Provide the (X, Y) coordinate of the cell's center where the given text is located.  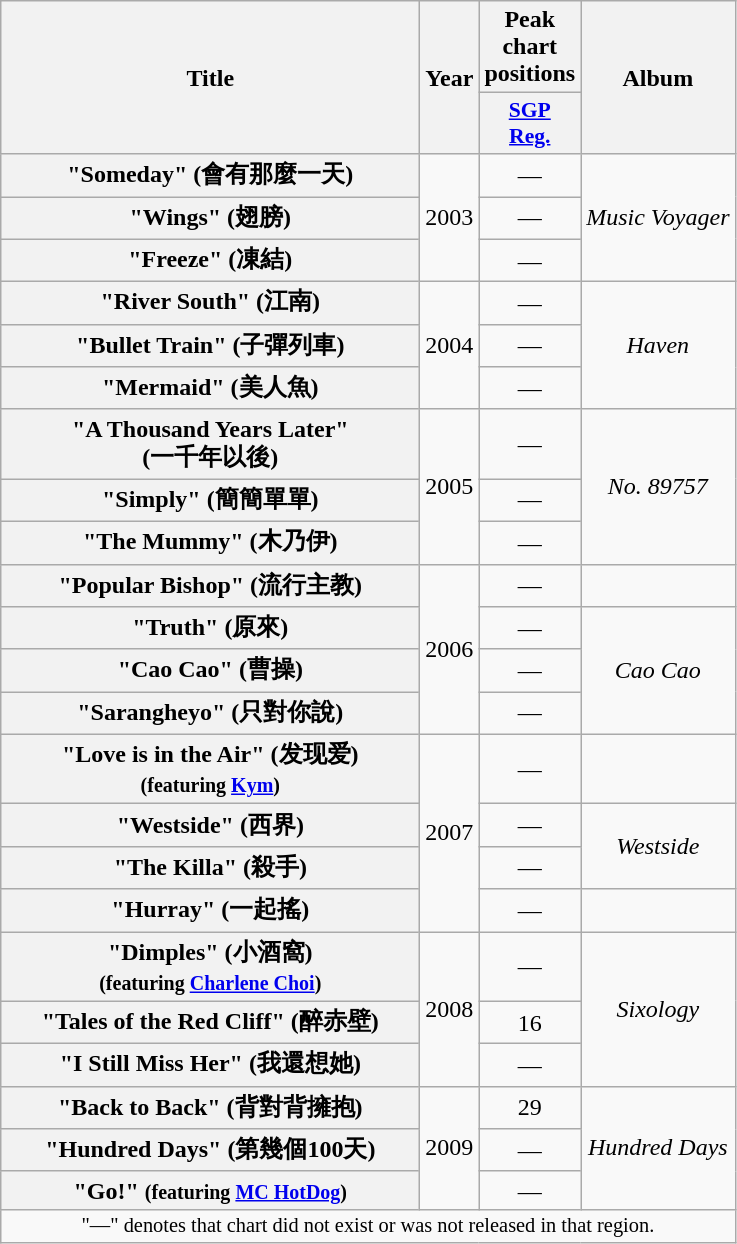
Year (450, 78)
"Mermaid" (美人魚) (210, 388)
"I Still Miss Her" (我還想她) (210, 1066)
"Love is in the Air" (发现爱)(featuring Kym) (210, 769)
"Go!" (featuring MC HotDog) (210, 1190)
2004 (450, 346)
"The Mummy" (木乃伊) (210, 542)
Title (210, 78)
Album (658, 78)
"Popular Bishop" (流行主教) (210, 586)
2009 (450, 1148)
"Sarangheyo" (只對你說) (210, 714)
"Wings" (翅膀) (210, 218)
"Hundred Days" (第幾個100天) (210, 1150)
"—" denotes that chart did not exist or was not released in that region. (368, 1226)
SGPReg. (530, 124)
2006 (450, 649)
"The Killa" (殺手) (210, 868)
"Tales of the Red Cliff" (醉赤壁) (210, 1022)
"Westside" (西界) (210, 826)
Haven (658, 346)
Music Voyager (658, 218)
"Simply" (簡簡單單) (210, 500)
2003 (450, 218)
"Hurray" (一起搖) (210, 910)
Peak chart positions (530, 47)
2005 (450, 486)
"Freeze" (凍結) (210, 260)
"Truth" (原來) (210, 628)
"A Thousand Years Later"(一千年以後) (210, 444)
Hundred Days (658, 1148)
"River South" (江南) (210, 304)
16 (530, 1022)
No. 89757 (658, 486)
2007 (450, 832)
Westside (658, 846)
"Cao Cao" (曹操) (210, 670)
"Someday" (會有那麼一天) (210, 176)
"Back to Back" (背對背擁抱) (210, 1108)
29 (530, 1108)
"Bullet Train" (子彈列車) (210, 346)
"Dimples" (小酒窩)(featuring Charlene Choi) (210, 967)
Sixology (658, 1010)
Cao Cao (658, 671)
2008 (450, 1010)
